Capture the cell that displays the provided text and extract its [X, Y] central coordinate. 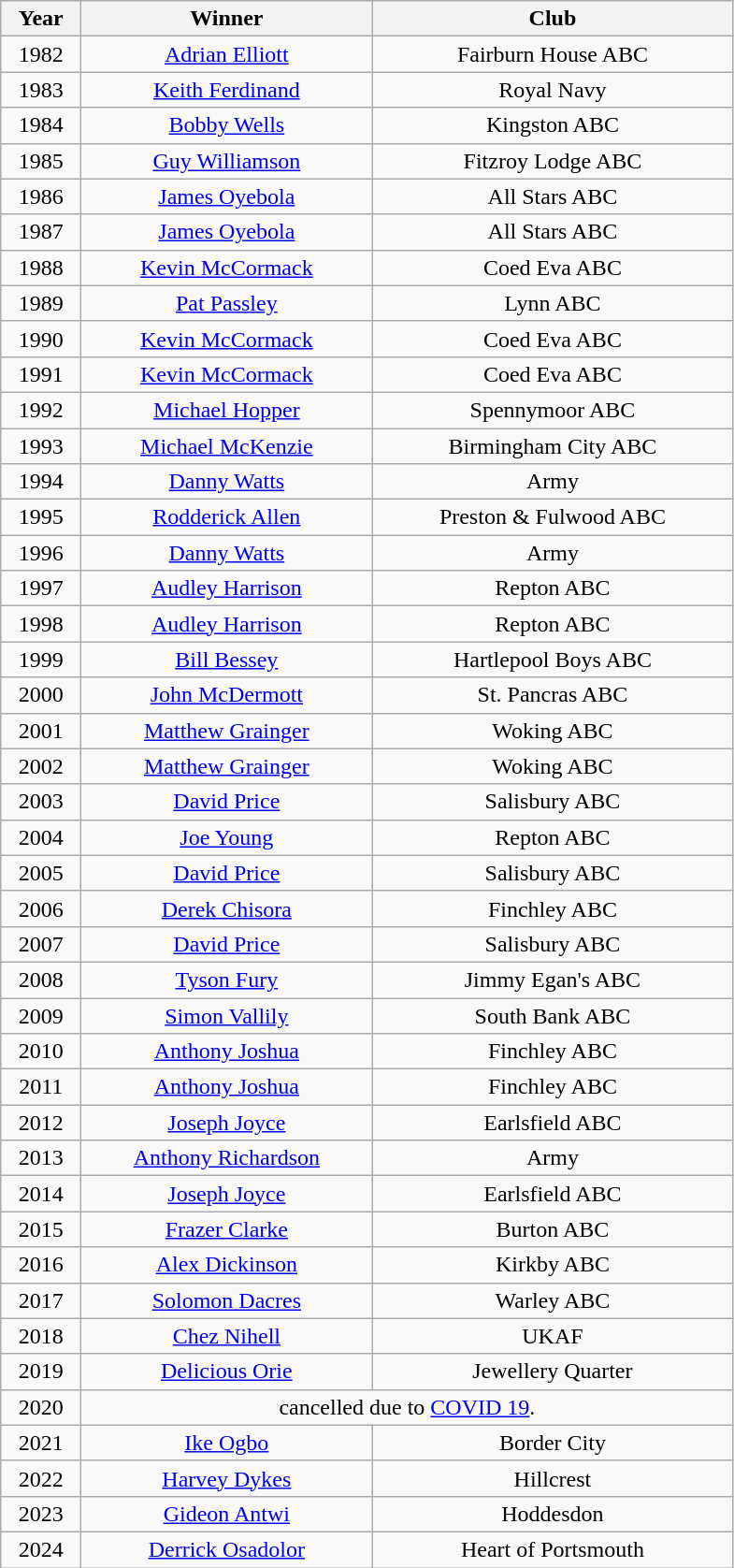
Keith Ferdinand [226, 90]
Preston & Fulwood ABC [553, 517]
Burton ABC [553, 1229]
Hoddesdon [553, 1514]
Royal Navy [553, 90]
2002 [41, 766]
cancelled due to COVID 19. [408, 1407]
2013 [41, 1158]
Heart of Portsmouth [553, 1549]
Winner [226, 19]
John McDermott [226, 695]
Spennymoor ABC [553, 410]
Alex Dickinson [226, 1265]
Delicious Orie [226, 1372]
2011 [41, 1087]
Rodderick Allen [226, 517]
Warley ABC [553, 1300]
Derrick Osadolor [226, 1549]
1987 [41, 232]
Michael Hopper [226, 410]
Jewellery Quarter [553, 1372]
2023 [41, 1514]
South Bank ABC [553, 1015]
1995 [41, 517]
Anthony Richardson [226, 1158]
Hillcrest [553, 1478]
Guy Williamson [226, 161]
Club [553, 19]
Hartlepool Boys ABC [553, 660]
Kirkby ABC [553, 1265]
Tyson Fury [226, 980]
Ike Ogbo [226, 1443]
2009 [41, 1015]
2008 [41, 980]
2015 [41, 1229]
Pat Passley [226, 303]
2010 [41, 1052]
2024 [41, 1549]
Lynn ABC [553, 303]
Gideon Antwi [226, 1514]
1986 [41, 196]
2019 [41, 1372]
1996 [41, 553]
Bill Bessey [226, 660]
2020 [41, 1407]
1997 [41, 588]
Chez Nihell [226, 1336]
Fairburn House ABC [553, 54]
2018 [41, 1336]
St. Pancras ABC [553, 695]
1984 [41, 125]
Year [41, 19]
Adrian Elliott [226, 54]
Michael McKenzie [226, 446]
Border City [553, 1443]
1990 [41, 339]
Fitzroy Lodge ABC [553, 161]
1992 [41, 410]
2001 [41, 731]
2004 [41, 837]
1982 [41, 54]
Frazer Clarke [226, 1229]
2021 [41, 1443]
2003 [41, 802]
Harvey Dykes [226, 1478]
1983 [41, 90]
Jimmy Egan's ABC [553, 980]
1988 [41, 268]
Kingston ABC [553, 125]
2022 [41, 1478]
1989 [41, 303]
2006 [41, 908]
Birmingham City ABC [553, 446]
2012 [41, 1123]
2014 [41, 1194]
1994 [41, 482]
Simon Vallily [226, 1015]
2000 [41, 695]
1993 [41, 446]
2016 [41, 1265]
Bobby Wells [226, 125]
2017 [41, 1300]
1985 [41, 161]
1991 [41, 374]
1999 [41, 660]
Joe Young [226, 837]
2005 [41, 873]
2007 [41, 944]
1998 [41, 624]
UKAF [553, 1336]
Solomon Dacres [226, 1300]
Derek Chisora [226, 908]
